Find where the given text appears and provide that cell's center as (X, Y) coordinate. 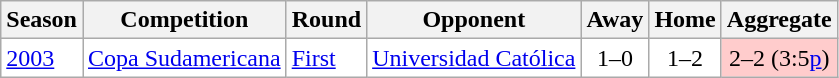
Season (42, 20)
1–0 (615, 58)
Aggregate (779, 20)
Universidad Católica (474, 58)
Competition (184, 20)
Round (326, 20)
1–2 (685, 58)
Away (615, 20)
First (326, 58)
Opponent (474, 20)
Home (685, 20)
2003 (42, 58)
Copa Sudamericana (184, 58)
2–2 (3:5p) (779, 58)
